Return the [X, Y] coordinate for the center point of the cell that contains the specified text.  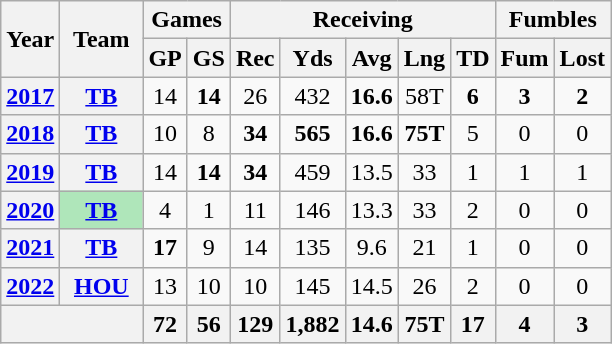
Lost [582, 58]
11 [255, 210]
Yds [312, 58]
6 [473, 96]
129 [255, 324]
2018 [30, 134]
8 [208, 134]
Lng [424, 58]
565 [312, 134]
Rec [255, 58]
Year [30, 39]
2020 [30, 210]
145 [312, 286]
Games [186, 20]
GS [208, 58]
135 [312, 248]
58T [424, 96]
Avg [372, 58]
9 [208, 248]
HOU [102, 286]
Receiving [362, 20]
TD [473, 58]
Team [102, 39]
56 [208, 324]
13.3 [372, 210]
14.5 [372, 286]
Fum [524, 58]
5 [473, 134]
2019 [30, 172]
2017 [30, 96]
1,882 [312, 324]
9.6 [372, 248]
72 [165, 324]
13 [165, 286]
2022 [30, 286]
Fumbles [552, 20]
146 [312, 210]
GP [165, 58]
21 [424, 248]
2021 [30, 248]
432 [312, 96]
459 [312, 172]
13.5 [372, 172]
14.6 [372, 324]
